Capture the cell that displays the provided text and extract its (X, Y) central coordinate. 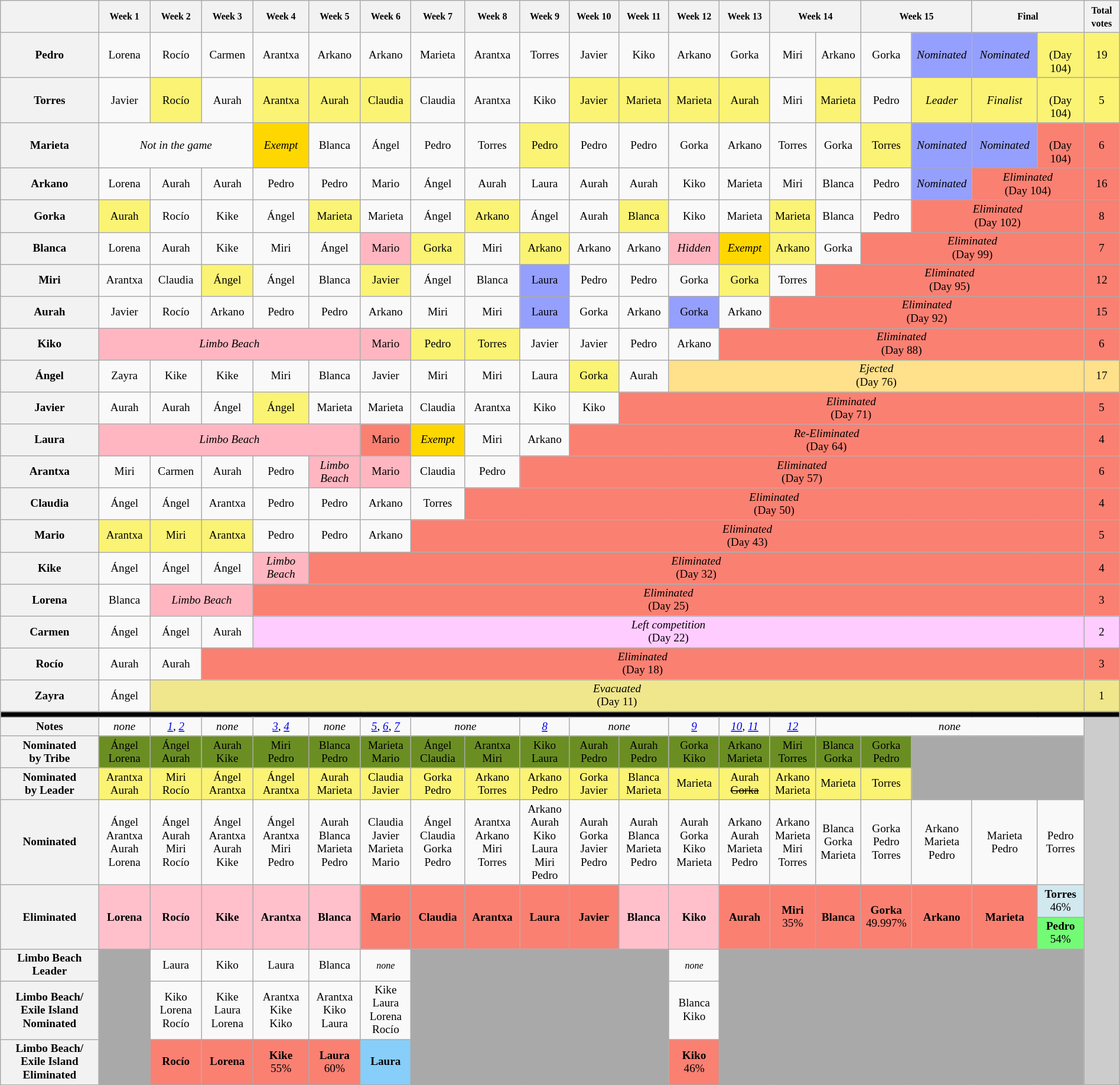
Aurah Marieta (335, 784)
KikoLorenaRocío (176, 1010)
Week 13 (744, 17)
BlancaKiko (694, 1010)
Week 12 (694, 17)
Nominatedby Leader (50, 784)
Evacuated(Day 11) (617, 696)
Limbo Beach/ Exile IslandNominated (50, 1010)
ArkanoAurahKikoLauraMiriPedro (545, 842)
Eliminated(Day 25) (669, 599)
Blanca Marieta (644, 784)
1 (1102, 696)
Week 2 (176, 17)
5, 6, 7 (385, 726)
2 (1102, 632)
ÁngelAurahMiriRocío (176, 842)
Total votes (1102, 17)
Week 7 (438, 17)
ArkanoMarieta (793, 784)
AurahGorkaKikoMarieta (694, 842)
MiriPedro (281, 752)
Week 4 (281, 17)
Hidden (694, 248)
ClaudiaJavierMarietaMario (385, 842)
Eliminated(Day 99) (972, 248)
ÁngelArantxaAurahLorena (125, 842)
Eliminated(Day 95) (949, 280)
Week 11 (644, 17)
ArkanoMarietaMiriTorres (793, 842)
BlancaGorkaMarieta (838, 842)
3, 4 (281, 726)
Notes (50, 726)
ArantxaMiri (492, 752)
Eliminated(Day 32) (696, 568)
Eliminated(Day 88) (901, 344)
Laura60% (335, 1062)
MarietaMario (385, 752)
Gorka Javier (594, 784)
Not in the game (176, 145)
Limbo Beach/ Exile Island Eliminated (50, 1062)
Eliminated(Day 71) (851, 408)
Kike55% (281, 1062)
Left competition(Day 22) (669, 632)
Ejected(Day 76) (876, 376)
Week 10 (594, 17)
Eliminated(Day 92) (926, 312)
ÁngelClaudiaGorkaPedro (438, 842)
MarietaPedro (1004, 842)
16 (1102, 184)
Miri Torres (793, 752)
Miri35% (793, 917)
Finalist (1004, 100)
Arkano Pedro (545, 784)
1, 2 (176, 726)
Week 8 (492, 17)
Ángel Lorena (125, 752)
Arkano Marieta (744, 752)
AurahGorka (744, 784)
19 (1102, 56)
AurahGorkaJavierPedro (594, 842)
Eliminated(Day 50) (774, 504)
Re-Eliminated(Day 64) (827, 440)
Week 6 (385, 17)
Final (1028, 17)
Ángel Aurah (176, 752)
Eliminated (50, 917)
Eliminated(Day 18) (643, 664)
Kiko46% (694, 1062)
Eliminated(Day 104) (1028, 184)
Gorka49.997% (886, 917)
ÁngelClaudia (438, 752)
15 (1102, 312)
ÁngelArantxaAurahKike (227, 842)
ArantxaAurah (125, 784)
10, 11 (744, 726)
Torres46% (1061, 901)
Arkano Torres (492, 784)
ArkanoMarietaPedro (942, 842)
ÁngelArantxaMiriPedro (281, 842)
GorkaPedroTorres (886, 842)
Limbo BeachLeader (50, 965)
MiriRocío (176, 784)
Blanca Gorka (838, 752)
KikeLauraLorena (227, 1010)
ArantxaArkanoMiriTorres (492, 842)
Week 9 (545, 17)
Week 5 (335, 17)
Nominatedby Tribe (50, 752)
ClaudiaJavier (385, 784)
ArkanoAurahMarietaPedro (744, 842)
AurahKike (227, 752)
Week 14 (815, 17)
Week 1 (125, 17)
Week 15 (917, 17)
ArantxaKikoLaura (335, 1010)
Eliminated(Day 43) (748, 536)
Gorka Kiko (694, 752)
9 (694, 726)
KikeLauraLorenaRocío (385, 1010)
7 (1102, 248)
ArantxaKikeKiko (281, 1010)
Leader (942, 100)
17 (1102, 376)
Week 3 (227, 17)
Pedro54% (1061, 933)
BlancaPedro (335, 752)
Eliminated(Day 57) (802, 472)
Eliminated(Day 102) (997, 216)
Kiko Laura (545, 752)
PedroTorres (1061, 842)
